Locate the cell with the specified text and output its (x, y) center coordinate. 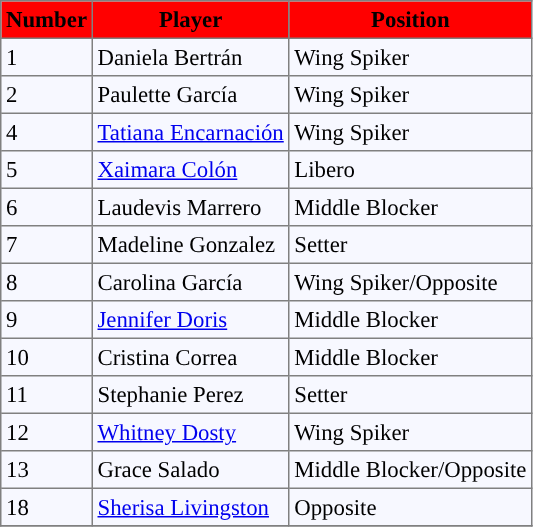
Grace Salado (190, 470)
Wing Spiker/Opposite (410, 282)
18 (47, 507)
4 (47, 132)
Laudevis Marrero (190, 207)
Sherisa Livingston (190, 507)
Middle Blocker/Opposite (410, 470)
Cristina Correa (190, 357)
6 (47, 207)
Xaimara Colón (190, 170)
12 (47, 432)
Libero (410, 170)
7 (47, 245)
Carolina García (190, 282)
Tatiana Encarnación (190, 132)
Number (47, 20)
10 (47, 357)
Madeline Gonzalez (190, 245)
Opposite (410, 507)
Player (190, 20)
Daniela Bertrán (190, 57)
Jennifer Doris (190, 320)
5 (47, 170)
2 (47, 95)
9 (47, 320)
8 (47, 282)
Whitney Dosty (190, 432)
13 (47, 470)
11 (47, 395)
1 (47, 57)
Position (410, 20)
Paulette García (190, 95)
Stephanie Perez (190, 395)
